Extract the [x, y] coordinate from the center of the cell holding the provided text.  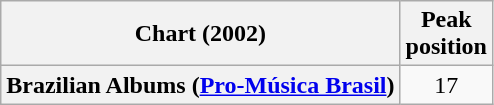
Brazilian Albums (Pro-Música Brasil) [200, 85]
17 [446, 85]
Chart (2002) [200, 34]
Peak position [446, 34]
